From the cell containing the given text, extract its center point as (X, Y) coordinate. 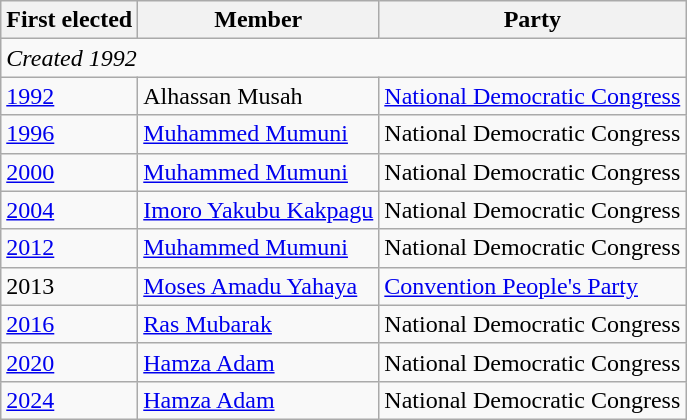
2004 (70, 210)
2013 (70, 286)
Imoro Yakubu Kakpagu (258, 210)
2020 (70, 362)
Moses Amadu Yahaya (258, 286)
Convention People's Party (532, 286)
Created 1992 (344, 58)
2000 (70, 172)
First elected (70, 20)
2016 (70, 324)
1992 (70, 96)
2012 (70, 248)
1996 (70, 134)
Alhassan Musah (258, 96)
Party (532, 20)
2024 (70, 400)
Member (258, 20)
Ras Mubarak (258, 324)
